Output the [X, Y] coordinate of the center of the cell containing the given text.  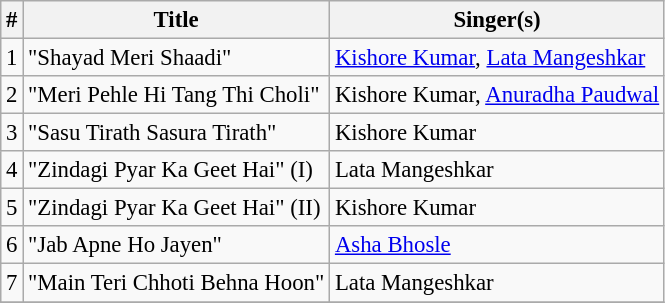
"Shayad Meri Shaadi" [176, 58]
# [12, 20]
"Zindagi Pyar Ka Geet Hai" (I) [176, 170]
Asha Bhosle [498, 245]
Singer(s) [498, 20]
2 [12, 95]
Title [176, 20]
3 [12, 133]
"Sasu Tirath Sasura Tirath" [176, 133]
Kishore Kumar, Lata Mangeshkar [498, 58]
4 [12, 170]
6 [12, 245]
"Meri Pehle Hi Tang Thi Choli" [176, 95]
7 [12, 283]
Kishore Kumar, Anuradha Paudwal [498, 95]
5 [12, 208]
"Main Teri Chhoti Behna Hoon" [176, 283]
"Zindagi Pyar Ka Geet Hai" (II) [176, 208]
1 [12, 58]
"Jab Apne Ho Jayen" [176, 245]
